Output the [X, Y] coordinate of the center of the cell containing the given text.  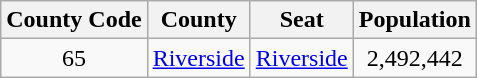
Seat [302, 20]
65 [74, 58]
2,492,442 [414, 58]
County Code [74, 20]
County [198, 20]
Population [414, 20]
